Find where the given text appears and provide that cell's center as (x, y) coordinate. 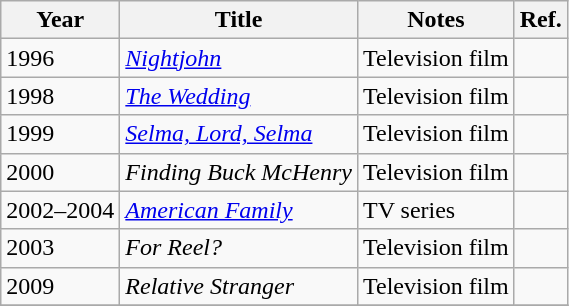
Year (60, 20)
Notes (436, 20)
2000 (60, 172)
Ref. (540, 20)
1999 (60, 134)
2002–2004 (60, 210)
2009 (60, 286)
TV series (436, 210)
Selma, Lord, Selma (239, 134)
2003 (60, 248)
Nightjohn (239, 58)
Finding Buck McHenry (239, 172)
Title (239, 20)
The Wedding (239, 96)
For Reel? (239, 248)
American Family (239, 210)
1996 (60, 58)
Relative Stranger (239, 286)
1998 (60, 96)
